Determine the [x, y] coordinate at the center of the cell enclosing the given text.  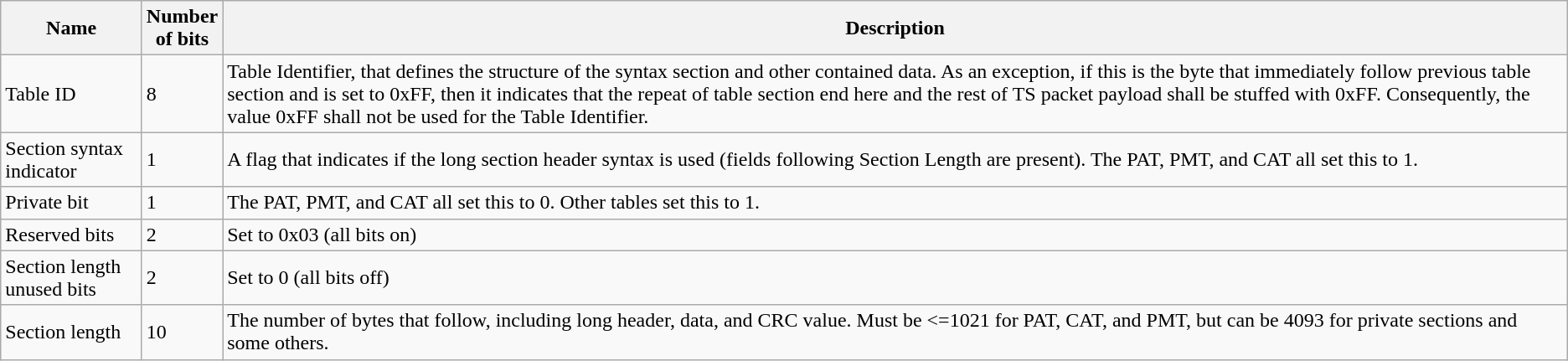
8 [182, 94]
Private bit [72, 203]
Section length unused bits [72, 278]
Section syntax indicator [72, 159]
Set to 0 (all bits off) [895, 278]
Description [895, 28]
Table ID [72, 94]
Set to 0x03 (all bits on) [895, 235]
Name [72, 28]
Section length [72, 332]
Numberof bits [182, 28]
The PAT, PMT, and CAT all set this to 0. Other tables set this to 1. [895, 203]
10 [182, 332]
Reserved bits [72, 235]
